Find where the given text appears and provide that cell's center as [X, Y] coordinate. 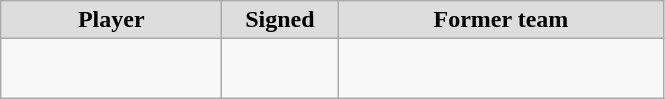
Player [112, 20]
Signed [280, 20]
Former team [501, 20]
